Extract the [X, Y] coordinate from the center of the cell holding the provided text.  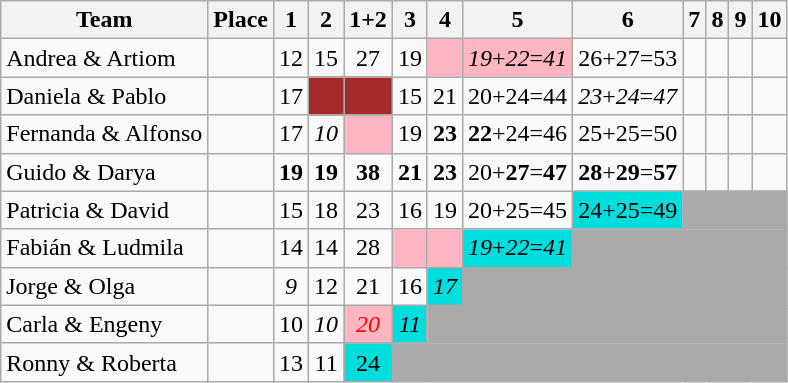
Team [104, 20]
22+24=46 [517, 134]
24+25=49 [628, 210]
2 [326, 20]
1+2 [368, 20]
24 [368, 362]
28 [368, 248]
Jorge & Olga [104, 286]
20+25=45 [517, 210]
Carla & Engeny [104, 324]
3 [410, 20]
20+24=44 [517, 96]
23+24=47 [628, 96]
26+27=53 [628, 58]
8 [718, 20]
4 [444, 20]
1 [290, 20]
20+27=47 [517, 172]
Ronny & Roberta [104, 362]
Guido & Darya [104, 172]
Patricia & David [104, 210]
20 [368, 324]
Fabián & Ludmila [104, 248]
Andrea & Artiom [104, 58]
13 [290, 362]
38 [368, 172]
25+25=50 [628, 134]
27 [368, 58]
Fernanda & Alfonso [104, 134]
6 [628, 20]
5 [517, 20]
7 [694, 20]
18 [326, 210]
Place [241, 20]
Daniela & Pablo [104, 96]
28+29=57 [628, 172]
